Return the (x, y) coordinate for the center point of the cell that contains the specified text.  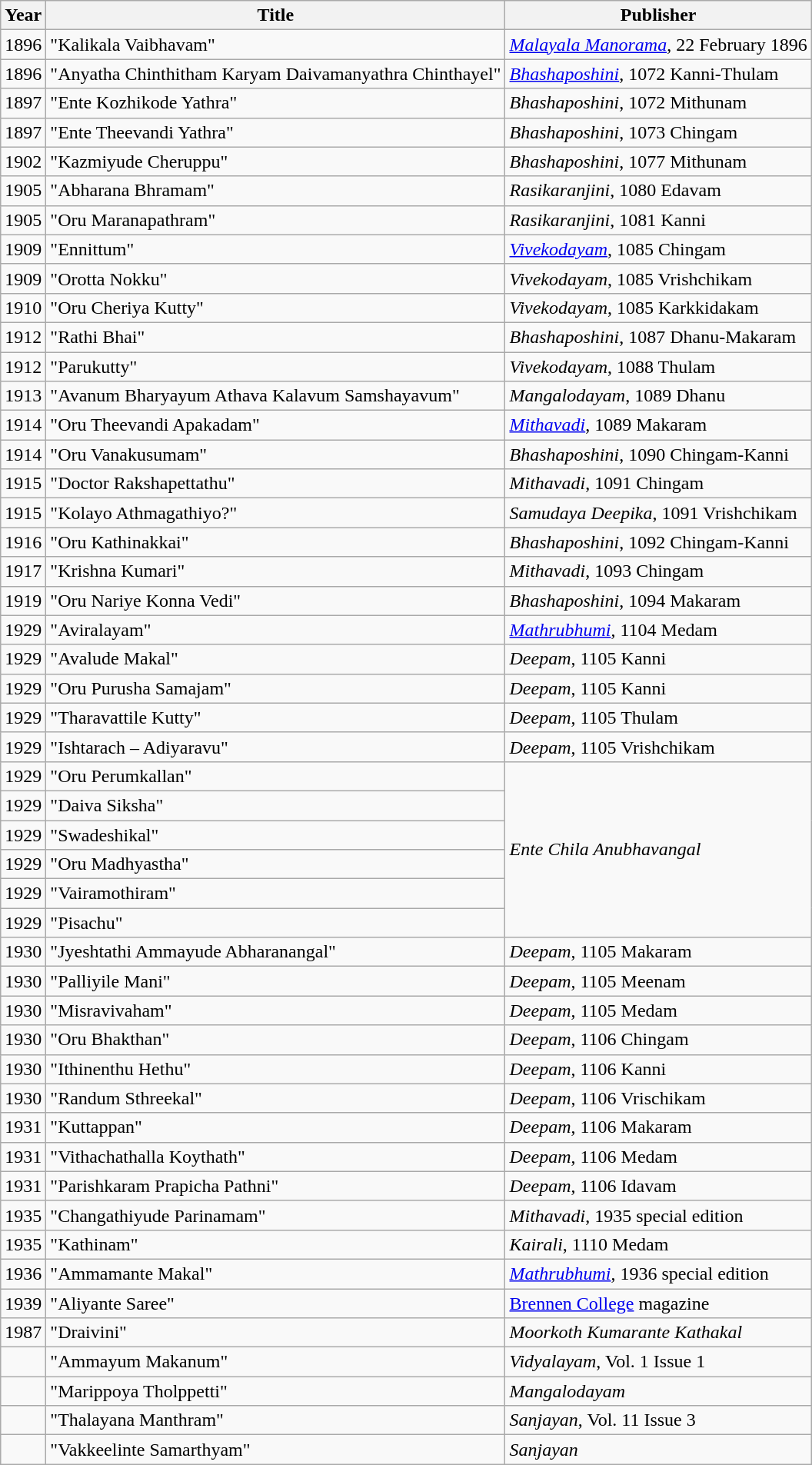
1987 (23, 1333)
"Vakkeelinte Samarthyam" (275, 1450)
Deepam, 1106 Makaram (658, 1127)
Bhashaposhini, 1094 Makaram (658, 601)
"Doctor Rakshapettathu" (275, 484)
"Oru Purusha Samajam" (275, 688)
"Oru Maranapathram" (275, 220)
"Kolayo Athmagathiyo?" (275, 513)
1913 (23, 396)
"Ithinenthu Hethu" (275, 1069)
Deepam, 1106 Vrischikam (658, 1098)
Deepam, 1105 Vrishchikam (658, 747)
"Kalikala Vaibhavam" (275, 45)
Mithavadi, 1935 special edition (658, 1215)
Moorkoth Kumarante Kathakal (658, 1333)
Mathrubhumi, 1104 Medam (658, 630)
Vivekodayam, 1085 Karkkidakam (658, 308)
"Ishtarach – Adiyaravu" (275, 747)
Publisher (658, 15)
Rasikaranjini, 1081 Kanni (658, 220)
"Rathi Bhai" (275, 337)
Bhashaposhini, 1077 Mithunam (658, 161)
"Krishna Kumari" (275, 571)
Title (275, 15)
Bhashaposhini, 1087 Dhanu-Makaram (658, 337)
Deepam, 1106 Medam (658, 1157)
Vivekodayam, 1085 Chingam (658, 249)
"Kazmiyude Cheruppu" (275, 161)
Bhashaposhini, 1092 Chingam-Kanni (658, 542)
Bhashaposhini, 1090 Chingam-Kanni (658, 454)
Vidyalayam, Vol. 1 Issue 1 (658, 1362)
"Oru Madhyastha" (275, 864)
Bhashaposhini, 1073 Chingam (658, 132)
"Oru Nariye Konna Vedi" (275, 601)
Mangalodayam, 1089 Dhanu (658, 396)
1902 (23, 161)
"Tharavattile Kutty" (275, 718)
Deepam, 1105 Medam (658, 1011)
"Pisachu" (275, 923)
"Kuttappan" (275, 1127)
"Avanum Bharyayum Athava Kalavum Samshayavum" (275, 396)
"Oru Cheriya Kutty" (275, 308)
"Parishkaram Prapicha Pathni" (275, 1186)
Year (23, 15)
"Aliyante Saree" (275, 1304)
Vivekodayam, 1088 Thulam (658, 367)
"Daiva Siksha" (275, 805)
"Swadeshikal" (275, 834)
"Ennittum" (275, 249)
Sanjayan, Vol. 11 Issue 3 (658, 1420)
"Aviralayam" (275, 630)
"Oru Perumkallan" (275, 776)
Deepam, 1106 Chingam (658, 1040)
"Draivini" (275, 1333)
"Abharana Bhramam" (275, 191)
1939 (23, 1304)
"Oru Theevandi Apakadam" (275, 425)
"Vairamothiram" (275, 894)
Vivekodayam, 1085 Vrishchikam (658, 278)
Ente Chila Anubhavangal (658, 849)
Bhashaposhini, 1072 Kanni-Thulam (658, 74)
Deepam, 1105 Thulam (658, 718)
Mithavadi, 1089 Makaram (658, 425)
1936 (23, 1274)
"Oru Vanakusumam" (275, 454)
"Thalayana Manthram" (275, 1420)
1916 (23, 542)
Kairali, 1110 Medam (658, 1244)
"Orotta Nokku" (275, 278)
"Oru Bhakthan" (275, 1040)
"Vithachathalla Koythath" (275, 1157)
"Changathiyude Parinamam" (275, 1215)
Deepam, 1105 Makaram (658, 952)
"Ente Theevandi Yathra" (275, 132)
Samudaya Deepika, 1091 Vrishchikam (658, 513)
"Anyatha Chinthitham Karyam Daivamanyathra Chinthayel" (275, 74)
Mithavadi, 1093 Chingam (658, 571)
"Marippoya Tholppetti" (275, 1391)
"Kathinam" (275, 1244)
"Oru Kathinakkai" (275, 542)
Rasikaranjini, 1080 Edavam (658, 191)
Mangalodayam (658, 1391)
"Randum Sthreekal" (275, 1098)
Sanjayan (658, 1450)
1917 (23, 571)
Mithavadi, 1091 Chingam (658, 484)
"Misravivaham" (275, 1011)
1919 (23, 601)
Deepam, 1106 Idavam (658, 1186)
Deepam, 1105 Meenam (658, 981)
"Jyeshtathi Ammayude Abharanangal" (275, 952)
Malayala Manorama, 22 February 1896 (658, 45)
Mathrubhumi, 1936 special edition (658, 1274)
1910 (23, 308)
"Ammayum Makanum" (275, 1362)
"Parukutty" (275, 367)
"Palliyile Mani" (275, 981)
Brennen College magazine (658, 1304)
Deepam, 1106 Kanni (658, 1069)
"Ente Kozhikode Yathra" (275, 103)
Bhashaposhini, 1072 Mithunam (658, 103)
"Avalude Makal" (275, 659)
"Ammamante Makal" (275, 1274)
